Detect which cell encompasses the target text, then output its [x, y] center coordinate. 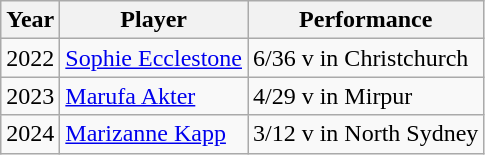
2022 [30, 58]
6/36 v in Christchurch [366, 58]
Player [154, 20]
3/12 v in North Sydney [366, 134]
Sophie Ecclestone [154, 58]
Marizanne Kapp [154, 134]
2023 [30, 96]
4/29 v in Mirpur [366, 96]
Year [30, 20]
2024 [30, 134]
Marufa Akter [154, 96]
Performance [366, 20]
